Capture the cell that displays the provided text and extract its [x, y] central coordinate. 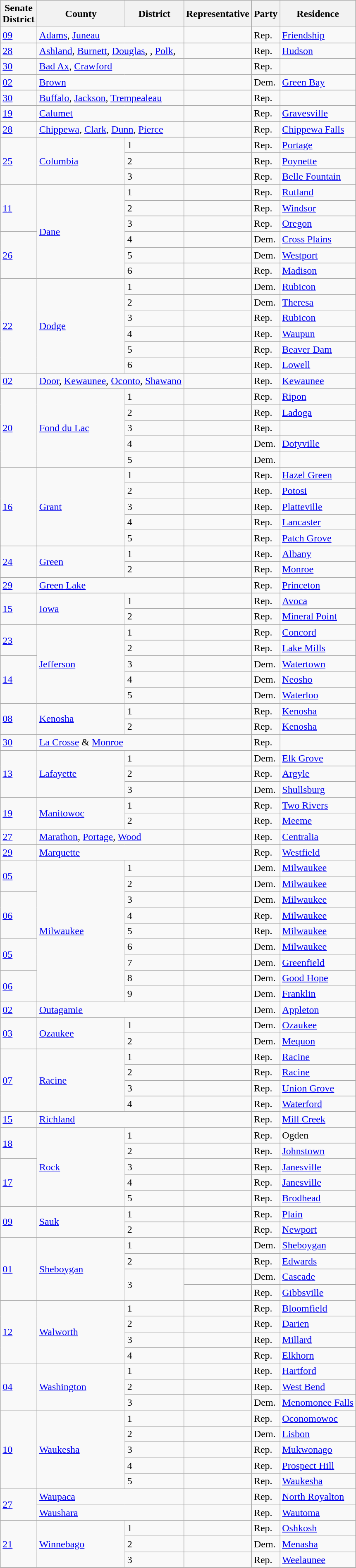
17 [19, 1182]
Dane [81, 231]
18 [19, 1143]
Lowell [318, 365]
Lake Mills [318, 648]
Menomonee Falls [318, 1402]
Rutland [318, 192]
Chippewa, Clark, Dunn, Pierce [110, 129]
Outagamie [110, 1010]
Washington [81, 1387]
Green Lake [110, 585]
Hazel Green [318, 475]
Appleton [318, 1010]
Menasha [318, 1544]
12 [19, 1332]
Platteville [318, 507]
Madison [318, 271]
Belle Fountain [318, 176]
Waterford [318, 1104]
Franklin [318, 994]
Waushara [110, 1513]
Gravesville [318, 114]
16 [19, 507]
Buffalo, Jackson, Trempealeau [110, 98]
Argyle [318, 774]
Bad Ax, Crawford [110, 66]
03 [19, 1033]
Prospect Hill [318, 1466]
La Crosse & Monroe [110, 742]
10 [19, 1449]
Monroe [318, 569]
Calumet [110, 114]
Mill Creek [318, 1120]
SenateDistrict [19, 14]
01 [19, 1269]
Darien [318, 1324]
Union Grove [318, 1088]
Lancaster [318, 522]
County [81, 14]
Adams, Juneau [110, 35]
Potosi [318, 491]
Johnstown [318, 1151]
Theresa [318, 302]
Mukwonago [318, 1449]
Poynette [318, 161]
Two Rivers [318, 805]
Representative [217, 14]
Gibbsville [318, 1293]
Princeton [318, 585]
District [154, 14]
24 [19, 562]
23 [19, 640]
Oshkosh [318, 1528]
Door, Kewaunee, Oconto, Shawano [110, 381]
Plain [318, 1214]
Oconomowoc [318, 1418]
Sauk [81, 1222]
21 [19, 1544]
Cascade [318, 1277]
07 [19, 1080]
Lisbon [318, 1434]
Albany [318, 554]
Brodhead [318, 1198]
Kewaunee [318, 381]
Waterloo [318, 695]
Concord [318, 632]
Cross Plains [318, 240]
Newport [318, 1230]
Ogden [318, 1135]
Beaver Dam [318, 349]
Westfield [318, 852]
Dotyville [318, 444]
13 [19, 774]
Ladoga [318, 412]
Jefferson [81, 664]
Patch Grove [318, 538]
Hartford [318, 1371]
Walworth [81, 1332]
Neosho [318, 679]
Meeme [318, 821]
Wautoma [318, 1513]
Oregon [318, 224]
Grant [81, 507]
Manitowoc [81, 813]
Watertown [318, 664]
Ripon [318, 396]
11 [19, 208]
Edwards [318, 1261]
9 [154, 994]
Millard [318, 1340]
Mineral Point [318, 617]
Chippewa Falls [318, 129]
Elk Grove [318, 758]
Westport [318, 255]
Marquette [110, 852]
Good Hope [318, 978]
Centralia [318, 837]
14 [19, 679]
Mequon [318, 1041]
Marathon, Portage, Wood [110, 837]
Rock [81, 1167]
Greenfield [318, 963]
Columbia [81, 161]
Hudson [318, 51]
North Royalton [318, 1497]
Residence [318, 14]
Winnebago [81, 1544]
Iowa [81, 609]
Friendship [318, 35]
Waupun [318, 334]
Waupaca [110, 1497]
Party [265, 14]
Green [81, 562]
7 [154, 963]
Portage [318, 145]
Brown [110, 82]
8 [154, 978]
Ashland, Burnett, Douglas, , Polk, [110, 51]
Green Bay [318, 82]
Windsor [318, 208]
04 [19, 1387]
Shullsburg [318, 790]
08 [19, 719]
Lafayette [81, 774]
Avoca [318, 601]
25 [19, 161]
Richland [110, 1120]
22 [19, 326]
20 [19, 428]
Weelaunee [318, 1560]
Elkhorn [318, 1355]
West Bend [318, 1387]
Bloomfield [318, 1308]
Fond du Lac [81, 428]
Dodge [81, 326]
26 [19, 255]
